Identify which cell holds the provided text, then report its (X, Y) central coordinate. 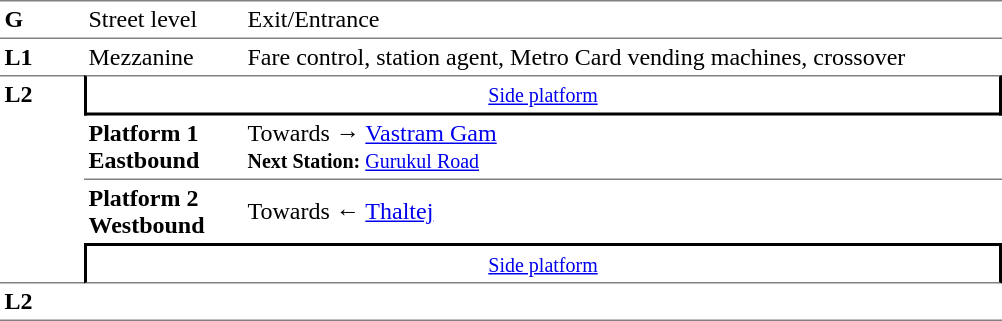
Towards ← Thaltej (622, 212)
G (42, 20)
Street level (164, 20)
Platform 2Westbound (164, 212)
Exit/Entrance (622, 20)
Platform 1Eastbound (164, 148)
L1 (42, 57)
Towards → Vastram GamNext Station: Gurukul Road (622, 148)
Mezzanine (164, 57)
L2 (42, 179)
Fare control, station agent, Metro Card vending machines, crossover (622, 57)
